Output the (X, Y) coordinate of the center of the cell containing the given text.  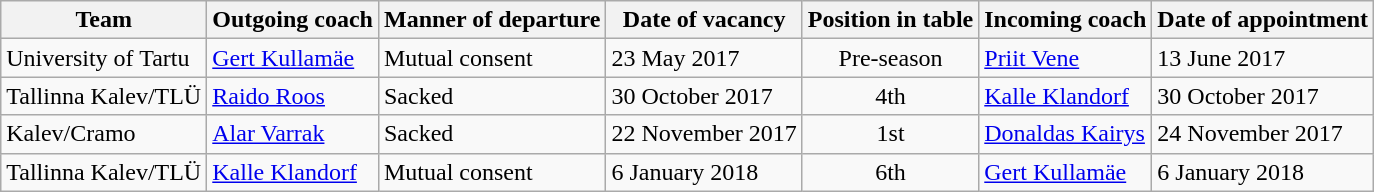
Outgoing coach (293, 20)
6th (890, 172)
13 June 2017 (1263, 58)
Pre-season (890, 58)
Manner of departure (492, 20)
Date of vacancy (704, 20)
23 May 2017 (704, 58)
Incoming coach (1066, 20)
Date of appointment (1263, 20)
University of Tartu (104, 58)
Raido Roos (293, 96)
Team (104, 20)
Priit Vene (1066, 58)
Kalev/Cramo (104, 134)
Alar Varrak (293, 134)
1st (890, 134)
24 November 2017 (1263, 134)
4th (890, 96)
Donaldas Kairys (1066, 134)
Position in table (890, 20)
22 November 2017 (704, 134)
